Locate the cell with the specified text and output its [x, y] center coordinate. 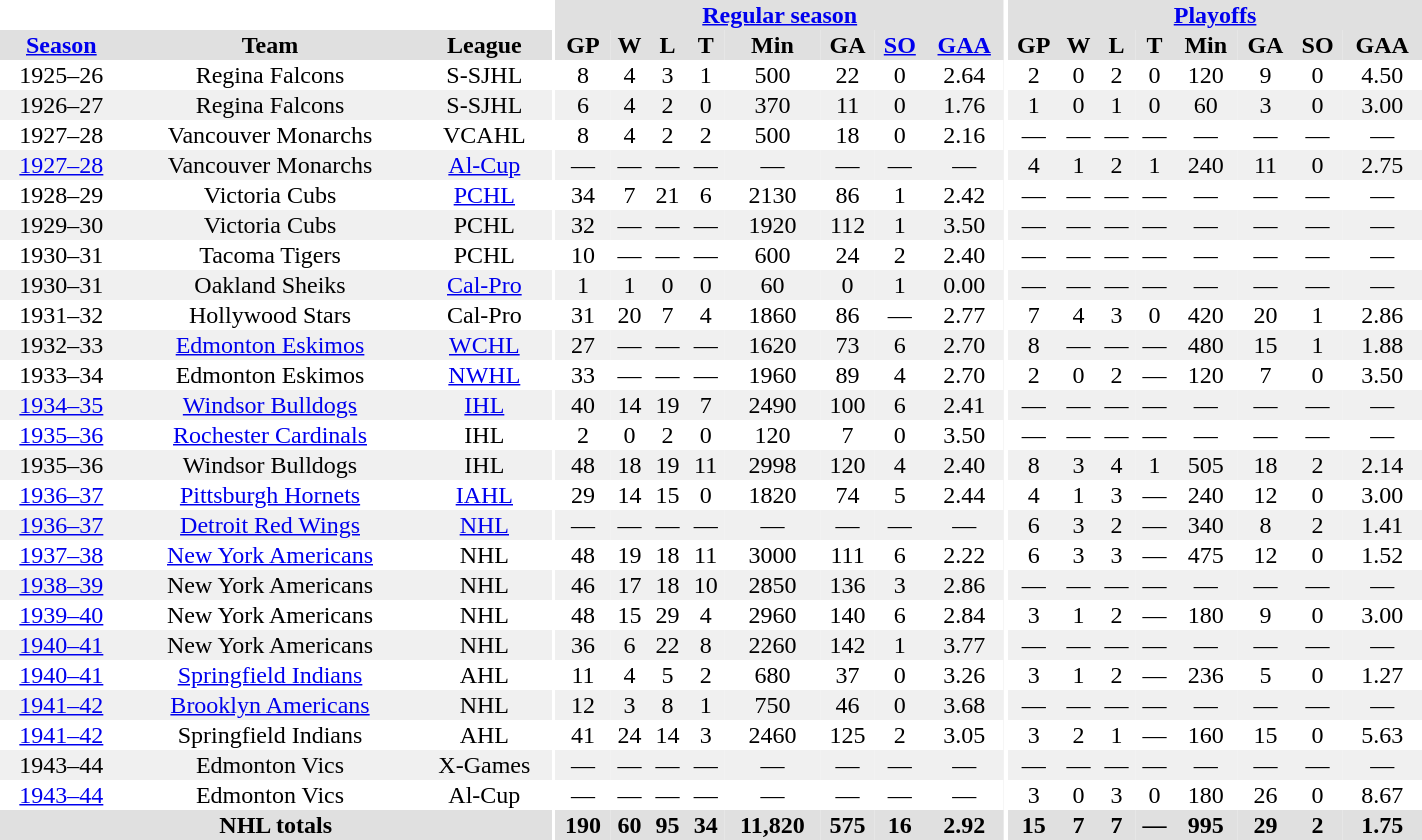
89 [848, 375]
136 [848, 585]
420 [1206, 315]
73 [848, 345]
236 [1206, 675]
Regular season [780, 15]
NWHL [484, 375]
1925–26 [62, 75]
41 [584, 735]
Season [62, 45]
Rochester Cardinals [270, 435]
2.92 [964, 825]
Hollywood Stars [270, 315]
1933–34 [62, 375]
Team [270, 45]
NHL totals [276, 825]
475 [1206, 555]
Oakland Sheiks [270, 285]
Detroit Red Wings [270, 525]
1939–40 [62, 615]
125 [848, 735]
112 [848, 225]
40 [584, 405]
Playoffs [1215, 15]
17 [629, 585]
IAHL [484, 495]
1938–39 [62, 585]
36 [584, 645]
11,820 [772, 825]
2.77 [964, 315]
1620 [772, 345]
26 [1266, 795]
2.84 [964, 615]
995 [1206, 825]
2.42 [964, 195]
21 [668, 195]
3.68 [964, 705]
3.05 [964, 735]
2.22 [964, 555]
1931–32 [62, 315]
5.63 [1382, 735]
2.44 [964, 495]
Tacoma Tigers [270, 255]
27 [584, 345]
2960 [772, 615]
750 [772, 705]
600 [772, 255]
1820 [772, 495]
1929–30 [62, 225]
X-Games [484, 765]
League [484, 45]
1.52 [1382, 555]
1.76 [964, 105]
340 [1206, 525]
VCAHL [484, 135]
160 [1206, 735]
3.77 [964, 645]
1.75 [1382, 825]
2490 [772, 405]
WCHL [484, 345]
2460 [772, 735]
100 [848, 405]
140 [848, 615]
190 [584, 825]
Pittsburgh Hornets [270, 495]
111 [848, 555]
32 [584, 225]
1960 [772, 375]
2.64 [964, 75]
0.00 [964, 285]
1860 [772, 315]
Brooklyn Americans [270, 705]
480 [1206, 345]
505 [1206, 465]
1.41 [1382, 525]
1.88 [1382, 345]
2.41 [964, 405]
370 [772, 105]
2850 [772, 585]
2.14 [1382, 465]
2.16 [964, 135]
680 [772, 675]
1.27 [1382, 675]
1926–27 [62, 105]
31 [584, 315]
1932–33 [62, 345]
16 [900, 825]
8.67 [1382, 795]
1934–35 [62, 405]
3.26 [964, 675]
3000 [772, 555]
2130 [772, 195]
1937–38 [62, 555]
575 [848, 825]
2260 [772, 645]
2998 [772, 465]
1928–29 [62, 195]
37 [848, 675]
33 [584, 375]
142 [848, 645]
95 [668, 825]
1920 [772, 225]
2.75 [1382, 165]
4.50 [1382, 75]
74 [848, 495]
